From the cell containing the given text, extract its center point as (X, Y) coordinate. 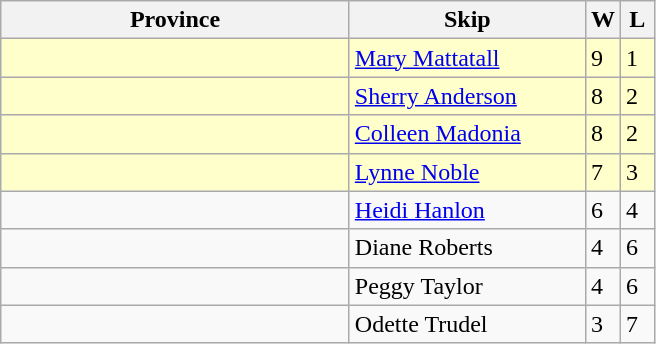
Skip (467, 20)
Peggy Taylor (467, 286)
Sherry Anderson (467, 96)
L (637, 20)
Diane Roberts (467, 248)
Heidi Hanlon (467, 210)
Mary Mattatall (467, 58)
Odette Trudel (467, 324)
Colleen Madonia (467, 134)
W (602, 20)
1 (637, 58)
Lynne Noble (467, 172)
9 (602, 58)
Province (176, 20)
